Capture the cell that displays the provided text and extract its [X, Y] central coordinate. 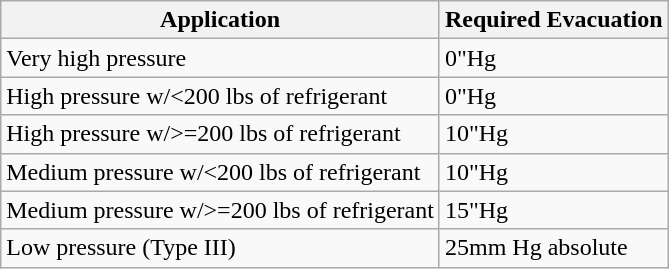
Medium pressure w/<200 lbs of refrigerant [220, 172]
Required Evacuation [554, 20]
High pressure w/<200 lbs of refrigerant [220, 96]
Very high pressure [220, 58]
High pressure w/>=200 lbs of refrigerant [220, 134]
25mm Hg absolute [554, 248]
Medium pressure w/>=200 lbs of refrigerant [220, 210]
Low pressure (Type III) [220, 248]
15"Hg [554, 210]
Application [220, 20]
